From the cell containing the given text, extract its center point as [X, Y] coordinate. 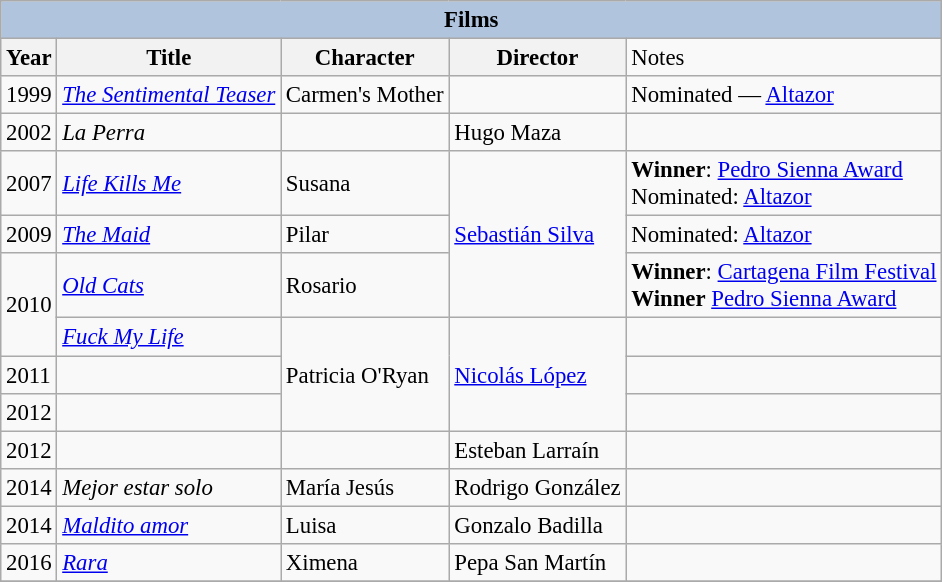
Rodrigo González [538, 487]
Patricia O'Ryan [365, 374]
Nicolás López [538, 374]
2009 [29, 235]
Esteban Larraín [538, 450]
Sebastián Silva [538, 234]
La Perra [169, 133]
Susana [365, 184]
Winner: Pedro Sienna AwardNominated: Altazor [784, 184]
The Maid [169, 235]
Notes [784, 58]
2002 [29, 133]
Old Cats [169, 286]
Films [472, 20]
2010 [29, 305]
Luisa [365, 525]
María Jesús [365, 487]
Character [365, 58]
2011 [29, 375]
Rosario [365, 286]
Rara [169, 563]
Pepa San Martín [538, 563]
Life Kills Me [169, 184]
Hugo Maza [538, 133]
Maldito amor [169, 525]
Nominated: Altazor [784, 235]
Director [538, 58]
Gonzalo Badilla [538, 525]
Winner: Cartagena Film FestivalWinner Pedro Sienna Award [784, 286]
Year [29, 58]
Nominated — Altazor [784, 95]
Title [169, 58]
The Sentimental Teaser [169, 95]
Carmen's Mother [365, 95]
Ximena [365, 563]
2007 [29, 184]
Fuck My Life [169, 337]
Pilar [365, 235]
1999 [29, 95]
Mejor estar solo [169, 487]
2016 [29, 563]
